For the text-containing cell, return its midpoint in (x, y) coordinate format. 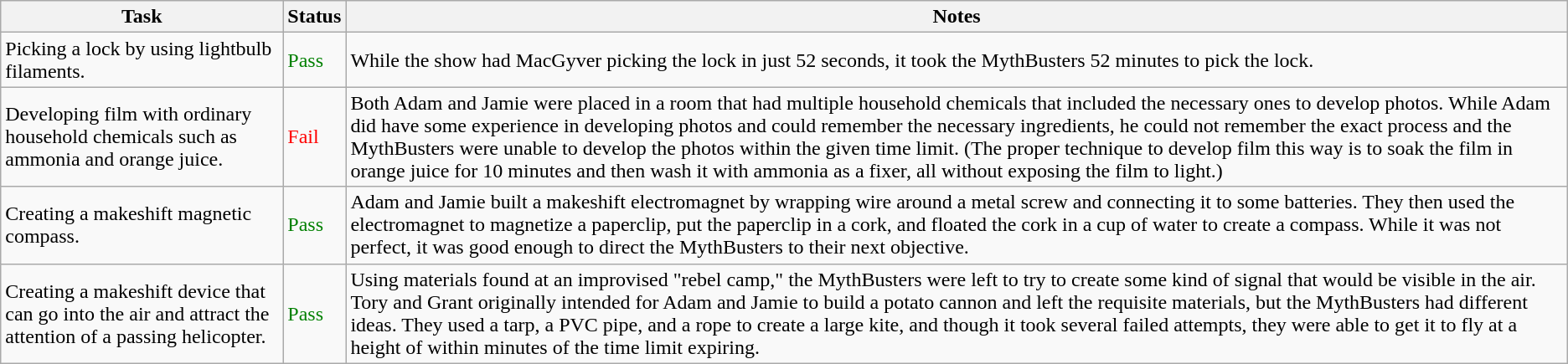
Fail (315, 137)
Status (315, 17)
Creating a makeshift magnetic compass. (142, 225)
Creating a makeshift device that can go into the air and attract the attention of a passing helicopter. (142, 313)
Picking a lock by using lightbulb filaments. (142, 60)
Task (142, 17)
Notes (957, 17)
While the show had MacGyver picking the lock in just 52 seconds, it took the MythBusters 52 minutes to pick the lock. (957, 60)
Developing film with ordinary household chemicals such as ammonia and orange juice. (142, 137)
